Find where the given text appears and provide that cell's center as [X, Y] coordinate. 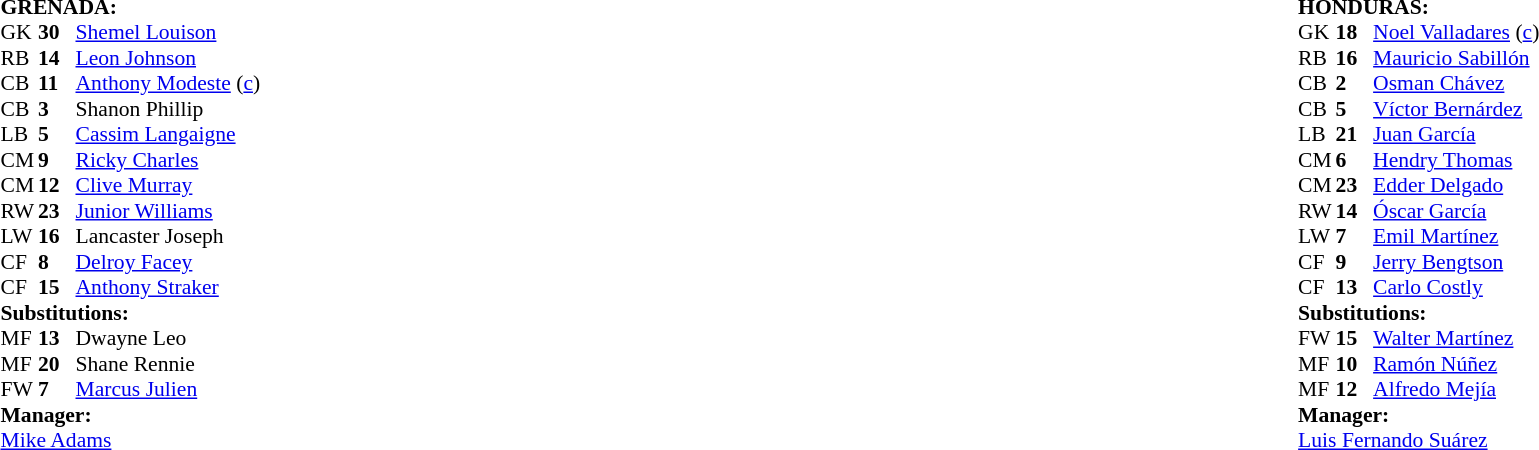
20 [57, 364]
Jerry Bengtson [1456, 262]
3 [57, 109]
Alfredo Mejía [1456, 389]
30 [57, 33]
Edder Delgado [1456, 185]
21 [1355, 135]
Cassim Langaigne [168, 135]
Carlo Costly [1456, 287]
Noel Valladares (c) [1456, 33]
Ricky Charles [168, 160]
Ramón Núñez [1456, 364]
11 [57, 83]
Dwayne Leo [168, 339]
8 [57, 262]
Junior Williams [168, 211]
Delroy Facey [168, 262]
Víctor Bernárdez [1456, 109]
2 [1355, 83]
Anthony Modeste (c) [168, 83]
Leon Johnson [168, 58]
Osman Chávez [1456, 83]
Clive Murray [168, 185]
Shane Rennie [168, 364]
Anthony Straker [168, 287]
Marcus Julien [168, 389]
Emil Martínez [1456, 237]
Hendry Thomas [1456, 160]
Juan García [1456, 135]
Walter Martínez [1456, 339]
18 [1355, 33]
6 [1355, 160]
Mauricio Sabillón [1456, 58]
Shanon Phillip [168, 109]
Óscar García [1456, 211]
10 [1355, 364]
Lancaster Joseph [168, 237]
Shemel Louison [168, 33]
